Search for the cell housing the specified text and yield its [x, y] center coordinate. 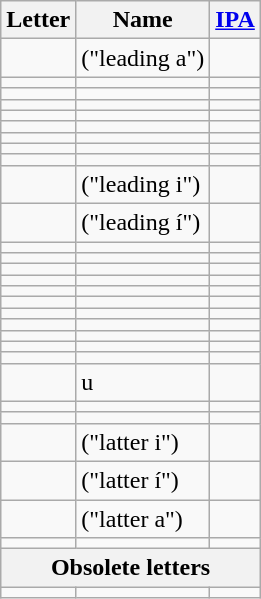
Obsolete letters [131, 568]
Letter [38, 20]
("leading a") [143, 58]
IPA [236, 20]
u [143, 382]
("leading i") [143, 184]
Name [143, 20]
("leading í") [143, 222]
("latter a") [143, 519]
("latter i") [143, 442]
("latter í") [143, 480]
